Locate the cell with the specified text and output its [x, y] center coordinate. 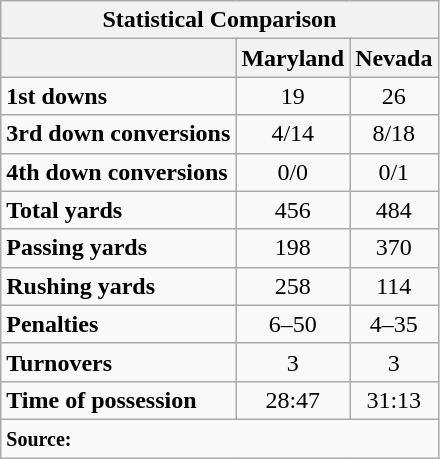
484 [394, 210]
Source: [220, 438]
Passing yards [118, 248]
Maryland [293, 58]
0/0 [293, 172]
4/14 [293, 134]
4th down conversions [118, 172]
26 [394, 96]
4–35 [394, 324]
Statistical Comparison [220, 20]
Nevada [394, 58]
0/1 [394, 172]
31:13 [394, 400]
3rd down conversions [118, 134]
8/18 [394, 134]
Total yards [118, 210]
114 [394, 286]
370 [394, 248]
258 [293, 286]
6–50 [293, 324]
Time of possession [118, 400]
19 [293, 96]
Penalties [118, 324]
Turnovers [118, 362]
198 [293, 248]
1st downs [118, 96]
28:47 [293, 400]
456 [293, 210]
Rushing yards [118, 286]
